Detect which cell encompasses the target text, then output its (x, y) center coordinate. 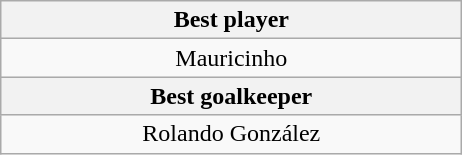
Best goalkeeper (232, 96)
Rolando González (232, 134)
Mauricinho (232, 58)
Best player (232, 20)
